Capture the cell that displays the provided text and extract its [X, Y] central coordinate. 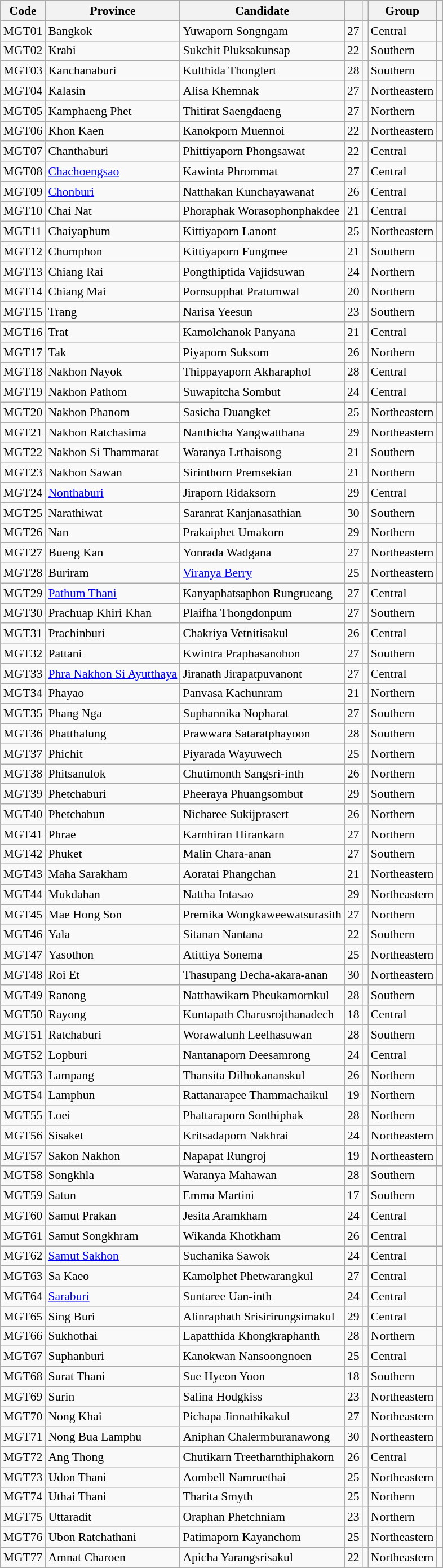
MGT14 [23, 292]
MGT24 [23, 493]
Amnat Charoen [113, 1557]
Kanyaphatsaphon Rungrueang [262, 593]
MGT62 [23, 1256]
Chanthaburi [113, 152]
20 [353, 292]
MGT34 [23, 694]
Nicharee Sukijprasert [262, 814]
Phetchabun [113, 814]
Pornsupphat Pratumwal [262, 292]
Pattani [113, 653]
MGT74 [23, 1497]
MGT69 [23, 1397]
Atittiya Sonema [262, 955]
MGT29 [23, 593]
Phoraphak Worasophonphakdee [262, 211]
Jiraporn Ridaksorn [262, 493]
MGT64 [23, 1296]
Nakhon Si Thammarat [113, 453]
Ratchaburi [113, 1035]
MGT50 [23, 1015]
Mukdahan [113, 895]
Chumphon [113, 252]
Chonburi [113, 192]
MGT72 [23, 1457]
MGT39 [23, 794]
Malin Chara-anan [262, 854]
Nakhon Ratchasima [113, 432]
MGT08 [23, 171]
MGT20 [23, 413]
MGT01 [23, 31]
Waranya Mahawan [262, 1176]
Sukhothai [113, 1336]
MGT48 [23, 975]
MGT26 [23, 533]
MGT61 [23, 1236]
Waranya Lrthaisong [262, 453]
Jesita Aramkham [262, 1216]
Trang [113, 312]
Ranong [113, 995]
Kawinta Phrommat [262, 171]
Kwintra Praphasanobon [262, 653]
MGT45 [23, 915]
Chakriya Vetnitisakul [262, 634]
MGT33 [23, 674]
Ang Thong [113, 1457]
Province [113, 11]
Nakhon Sawan [113, 473]
MGT71 [23, 1437]
MGT18 [23, 372]
MGT23 [23, 473]
Thansita Dilhokananskul [262, 1075]
Surat Thani [113, 1377]
Sasicha Duangket [262, 413]
Suphannika Nopharat [262, 714]
Sirinthorn Premsekian [262, 473]
MGT31 [23, 634]
MGT60 [23, 1216]
Yuwaporn Songngam [262, 31]
MGT28 [23, 573]
Samut Songkhram [113, 1236]
Narisa Yeesun [262, 312]
MGT52 [23, 1055]
MGT05 [23, 111]
Thippayaporn Akharaphol [262, 372]
Suchanika Sawok [262, 1256]
MGT57 [23, 1156]
MGT75 [23, 1517]
Maha Sarakham [113, 874]
Panvasa Kachunram [262, 694]
Chachoengsao [113, 171]
Buriram [113, 573]
Prachinburi [113, 634]
MGT67 [23, 1357]
Kalasin [113, 91]
Lampang [113, 1075]
Phrae [113, 834]
Tak [113, 352]
Kamphaeng Phet [113, 111]
Kittiyaporn Fungmee [262, 252]
Thitirat Saengdaeng [262, 111]
MGT63 [23, 1277]
Phra Nakhon Si Ayutthaya [113, 674]
Lapatthida Khongkraphanth [262, 1336]
MGT51 [23, 1035]
MGT68 [23, 1377]
MGT17 [23, 352]
Emma Martini [262, 1196]
Uthai Thani [113, 1497]
Mae Hong Son [113, 915]
MGT41 [23, 834]
Sukchit Pluksakunsap [262, 51]
MGT44 [23, 895]
MGT12 [23, 252]
Nong Bua Lamphu [113, 1437]
Nakhon Nayok [113, 372]
Chutimonth Sangsri-inth [262, 774]
Nan [113, 533]
Group [402, 11]
Yasothon [113, 955]
Natthakan Kunchayawanat [262, 192]
Alinraphath Srisirirungsimakul [262, 1317]
Alisa Khemnak [262, 91]
Oraphan Phetchniam [262, 1517]
Prakaiphet Umakorn [262, 533]
MGT22 [23, 453]
Chaiyaphum [113, 232]
Phuket [113, 854]
Loei [113, 1116]
Nong Khai [113, 1417]
MGT37 [23, 754]
MGT06 [23, 131]
Pathum Thani [113, 593]
MGT66 [23, 1336]
Code [23, 11]
Kanchanaburi [113, 71]
Kanokporn Muennoi [262, 131]
MGT43 [23, 874]
Sa Kaeo [113, 1277]
Krabi [113, 51]
Sakon Nakhon [113, 1156]
Rayong [113, 1015]
MGT49 [23, 995]
Thasupang Decha-akara-anan [262, 975]
Premika Wongkaweewatsurasith [262, 915]
Roi Et [113, 975]
Kamolphet Phetwarangkul [262, 1277]
Phang Nga [113, 714]
Aoratai Phangchan [262, 874]
MGT70 [23, 1417]
Nonthaburi [113, 493]
Rattanarapee Thammachaikul [262, 1096]
Plaifha Thongdonpum [262, 613]
MGT10 [23, 211]
MGT04 [23, 91]
Phetchaburi [113, 794]
Sitanan Nantana [262, 935]
MGT13 [23, 272]
Uttaradit [113, 1517]
MGT15 [23, 312]
MGT42 [23, 854]
Piyaporn Suksom [262, 352]
Nakhon Pathom [113, 392]
MGT46 [23, 935]
MGT38 [23, 774]
Kuntapath Charusrojthanadech [262, 1015]
Chiang Rai [113, 272]
Phitsanulok [113, 774]
MGT58 [23, 1176]
Patimaporn Kayanchom [262, 1538]
MGT77 [23, 1557]
Pheeraya Phuangsombut [262, 794]
Yonrada Wadgana [262, 553]
MGT16 [23, 332]
Yala [113, 935]
MGT03 [23, 71]
Pongthiptida Vajidsuwan [262, 272]
Nakhon Phanom [113, 413]
Kamolchanok Panyana [262, 332]
Ubon Ratchathani [113, 1538]
Napapat Rungroj [262, 1156]
Suntaree Uan-inth [262, 1296]
Jiranath Jirapatpuvanont [262, 674]
MGT25 [23, 513]
Sue Hyeon Yoon [262, 1377]
Lopburi [113, 1055]
MGT07 [23, 152]
Nattha Intasao [262, 895]
Samut Prakan [113, 1216]
Nanthicha Yangwatthana [262, 432]
Aombell Namruethai [262, 1477]
Phittiyaporn Phongsawat [262, 152]
Phayao [113, 694]
MGT11 [23, 232]
Udon Thani [113, 1477]
Salina Hodgkiss [262, 1397]
Viranya Berry [262, 573]
Wikanda Khotkham [262, 1236]
Suphanburi [113, 1357]
MGT54 [23, 1096]
MGT02 [23, 51]
MGT65 [23, 1317]
MGT55 [23, 1116]
17 [353, 1196]
MGT53 [23, 1075]
Lamphun [113, 1096]
MGT35 [23, 714]
Pichapa Jinnathikakul [262, 1417]
MGT59 [23, 1196]
Phatthalung [113, 734]
MGT73 [23, 1477]
Chutikarn Treetharnthiphakorn [262, 1457]
Trat [113, 332]
Kanokwan Nansoongnoen [262, 1357]
MGT36 [23, 734]
Kittiyaporn Lanont [262, 232]
MGT27 [23, 553]
MGT09 [23, 192]
Karnhiran Hirankarn [262, 834]
Saranrat Kanjanasathian [262, 513]
MGT56 [23, 1136]
Natthawikarn Pheukamornkul [262, 995]
Khon Kaen [113, 131]
MGT32 [23, 653]
MGT30 [23, 613]
Surin [113, 1397]
MGT40 [23, 814]
Sisaket [113, 1136]
Prawwara Sataratphayoon [262, 734]
Bangkok [113, 31]
Sing Buri [113, 1317]
Phattaraporn Sonthiphak [262, 1116]
Chiang Mai [113, 292]
Songkhla [113, 1176]
Chai Nat [113, 211]
Kulthida Thonglert [262, 71]
Kritsadaporn Nakhrai [262, 1136]
Phichit [113, 754]
Nantanaporn Deesamrong [262, 1055]
Narathiwat [113, 513]
Apicha Yarangsrisakul [262, 1557]
MGT47 [23, 955]
Aniphan Chalermburanawong [262, 1437]
Candidate [262, 11]
MGT21 [23, 432]
MGT19 [23, 392]
Prachuap Khiri Khan [113, 613]
MGT76 [23, 1538]
Saraburi [113, 1296]
Worawalunh Leelhasuwan [262, 1035]
Samut Sakhon [113, 1256]
Piyarada Wayuwech [262, 754]
Satun [113, 1196]
Bueng Kan [113, 553]
Suwapitcha Sombut [262, 392]
Tharita Smyth [262, 1497]
